Extract the [x, y] coordinate from the center of the cell holding the provided text.  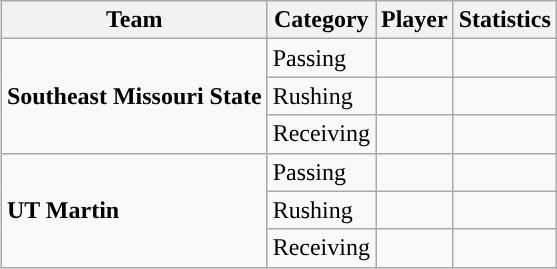
Player [415, 20]
UT Martin [134, 210]
Statistics [504, 20]
Southeast Missouri State [134, 96]
Team [134, 20]
Category [321, 20]
